Output the (X, Y) coordinate of the center of the cell containing the given text.  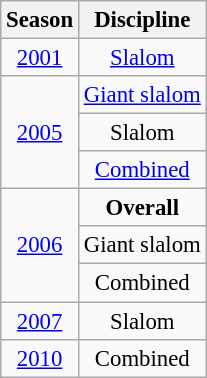
2007 (40, 321)
2005 (40, 132)
2001 (40, 58)
Overall (142, 208)
2010 (40, 358)
Discipline (142, 20)
Season (40, 20)
2006 (40, 246)
